Search for the cell housing the specified text and yield its (X, Y) center coordinate. 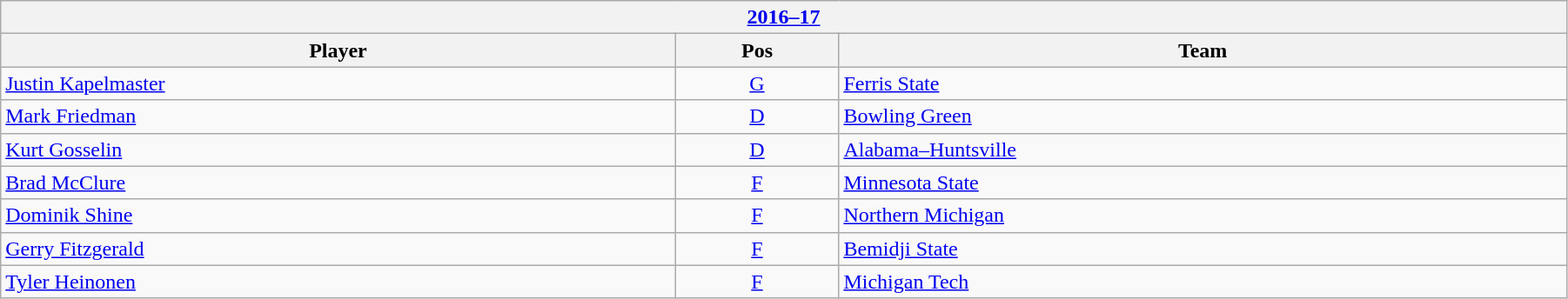
Northern Michigan (1203, 216)
Ferris State (1203, 83)
Alabama–Huntsville (1203, 149)
Player (338, 50)
Gerry Fitzgerald (338, 249)
Dominik Shine (338, 216)
2016–17 (784, 17)
G (757, 83)
Mark Friedman (338, 116)
Bemidji State (1203, 249)
Team (1203, 50)
Tyler Heinonen (338, 282)
Minnesota State (1203, 183)
Pos (757, 50)
Kurt Gosselin (338, 149)
Brad McClure (338, 183)
Justin Kapelmaster (338, 83)
Bowling Green (1203, 116)
Michigan Tech (1203, 282)
